Output the [x, y] coordinate of the center of the cell containing the given text.  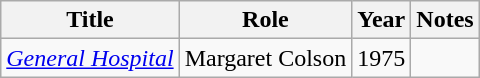
General Hospital [90, 58]
Role [266, 20]
Notes [445, 20]
Margaret Colson [266, 58]
Year [382, 20]
1975 [382, 58]
Title [90, 20]
